Scan for the cell matching the given text and deliver its [x, y] coordinate at center. 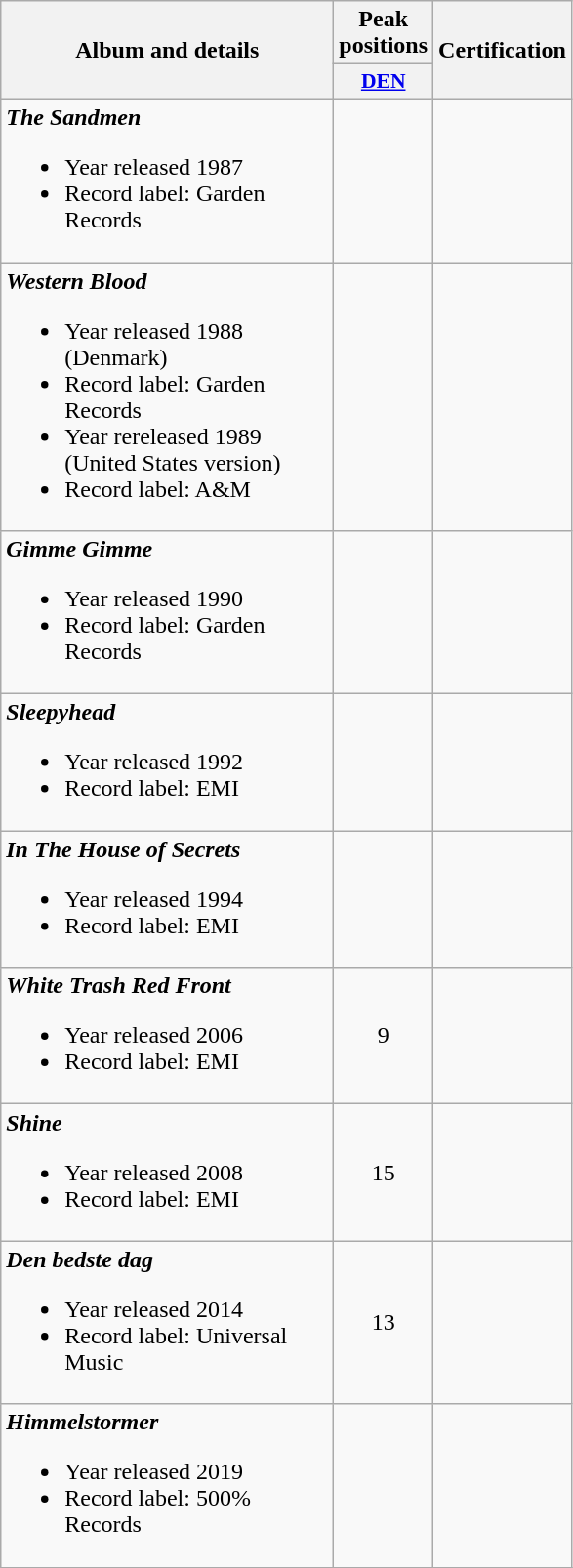
Western BloodYear released 1988 (Denmark)Record label: Garden RecordsYear rereleased 1989 (United States version)Record label: A&M [168, 396]
Gimme GimmeYear released 1990Record label: Garden Records [168, 613]
White Trash Red FrontYear released 2006Record label: EMI [168, 1036]
The SandmenYear released 1987Record label: Garden Records [168, 180]
DEN [384, 82]
HimmelstormerYear released 2019Record label: 500% Records [168, 1486]
ShineYear released 2008Record label: EMI [168, 1173]
13 [384, 1322]
Den bedste dagYear released 2014Record label: Universal Music [168, 1322]
Peak positions [384, 33]
9 [384, 1036]
Certification [503, 51]
In The House of SecretsYear released 1994Record label: EMI [168, 899]
SleepyheadYear released 1992Record label: EMI [168, 763]
15 [384, 1173]
Album and details [168, 51]
